From the cell containing the given text, extract its center point as [X, Y] coordinate. 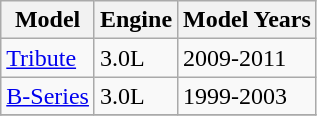
2009-2011 [248, 58]
Model [48, 20]
1999-2003 [248, 96]
B-Series [48, 96]
Engine [136, 20]
Model Years [248, 20]
Tribute [48, 58]
